Determine the [x, y] coordinate at the center of the cell enclosing the given text.  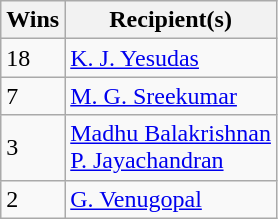
M. G. Sreekumar [171, 96]
18 [33, 58]
Wins [33, 20]
G. Venugopal [171, 199]
2 [33, 199]
Recipient(s) [171, 20]
3 [33, 148]
K. J. Yesudas [171, 58]
7 [33, 96]
Madhu BalakrishnanP. Jayachandran [171, 148]
